Extract the (x, y) coordinate from the center of the cell holding the provided text.  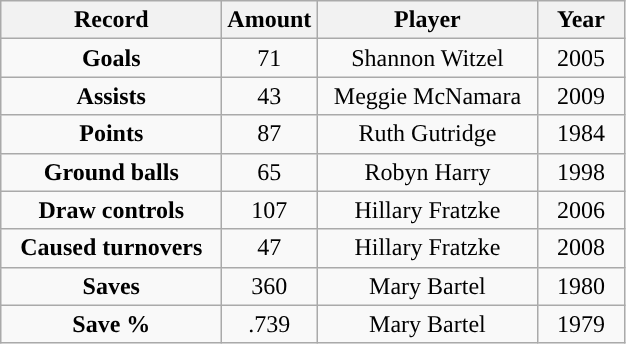
2009 (581, 96)
1979 (581, 324)
Meggie McNamara (428, 96)
Points (112, 134)
Shannon Witzel (428, 58)
Ground balls (112, 172)
Draw controls (112, 210)
1998 (581, 172)
Ruth Gutridge (428, 134)
Player (428, 20)
Amount (270, 20)
43 (270, 96)
1984 (581, 134)
2005 (581, 58)
71 (270, 58)
.739 (270, 324)
Save % (112, 324)
Year (581, 20)
Record (112, 20)
65 (270, 172)
360 (270, 286)
Robyn Harry (428, 172)
Saves (112, 286)
87 (270, 134)
1980 (581, 286)
2008 (581, 248)
Goals (112, 58)
47 (270, 248)
2006 (581, 210)
Caused turnovers (112, 248)
107 (270, 210)
Assists (112, 96)
